Identify which cell holds the provided text, then report its (x, y) central coordinate. 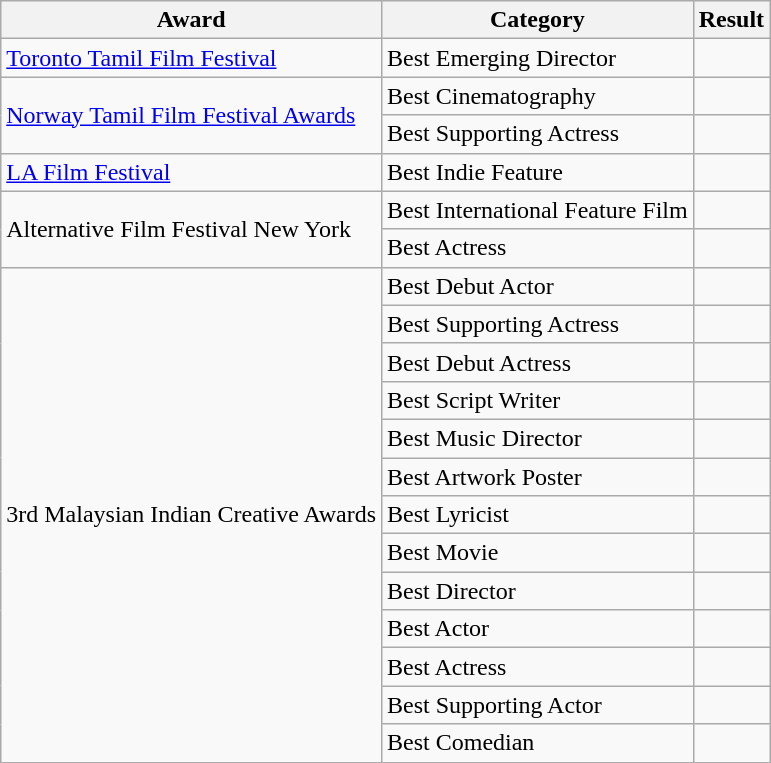
Category (538, 20)
Best Script Writer (538, 400)
Best Comedian (538, 743)
Best Debut Actor (538, 286)
Result (731, 20)
LA Film Festival (192, 172)
Best Music Director (538, 438)
Best Debut Actress (538, 362)
Best Lyricist (538, 515)
Best Director (538, 591)
3rd Malaysian Indian Creative Awards (192, 514)
Best Indie Feature (538, 172)
Best Movie (538, 553)
Best Cinematography (538, 96)
Best Artwork Poster (538, 477)
Best Supporting Actor (538, 705)
Norway Tamil Film Festival Awards (192, 115)
Best International Feature Film (538, 210)
Award (192, 20)
Alternative Film Festival New York (192, 229)
Toronto Tamil Film Festival (192, 58)
Best Actor (538, 629)
Best Emerging Director (538, 58)
